Identify which cell holds the provided text, then report its [X, Y] central coordinate. 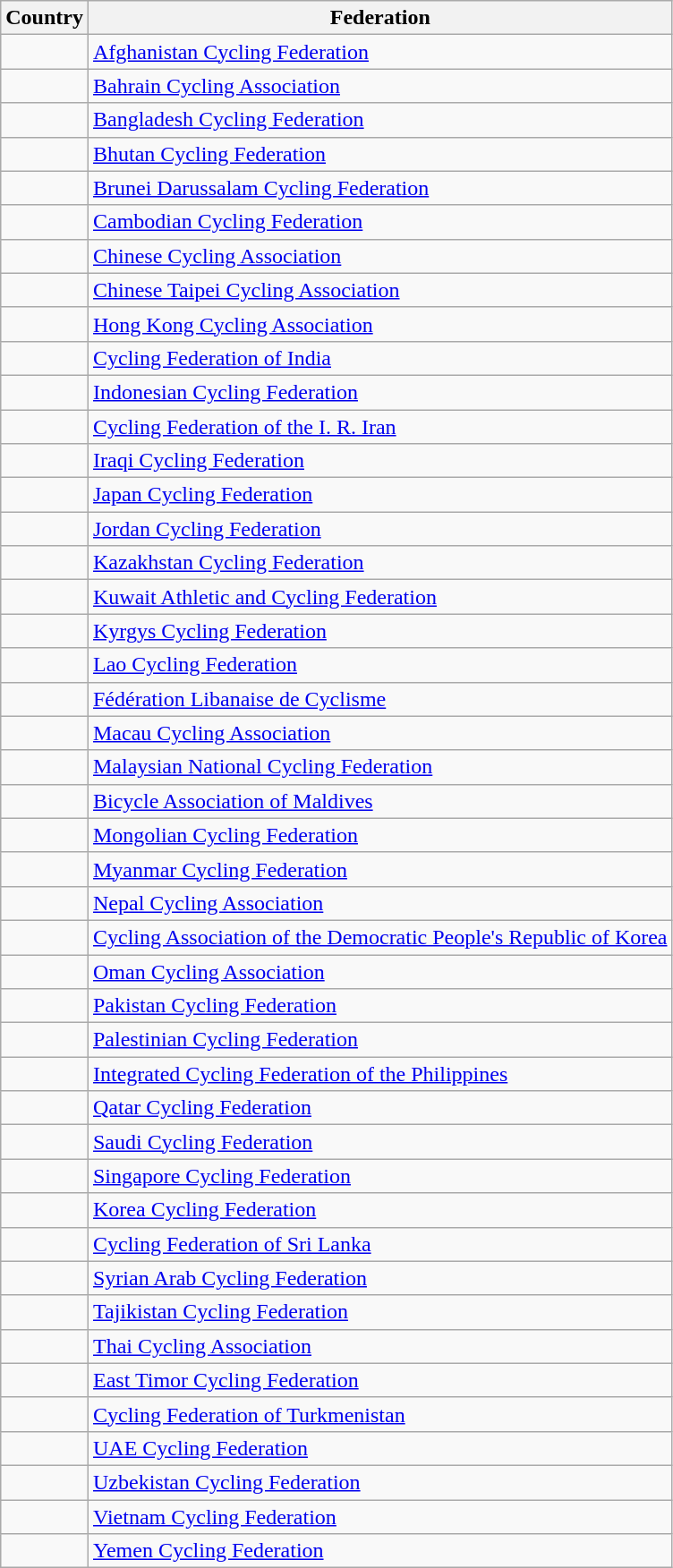
Syrian Arab Cycling Federation [379, 1278]
East Timor Cycling Federation [379, 1380]
Federation [379, 18]
Afghanistan Cycling Federation [379, 52]
Vietnam Cycling Federation [379, 1517]
Brunei Darussalam Cycling Federation [379, 188]
Country [45, 18]
Thai Cycling Association [379, 1346]
Uzbekistan Cycling Federation [379, 1482]
Cycling Federation of Turkmenistan [379, 1414]
Bahrain Cycling Association [379, 86]
Cycling Federation of Sri Lanka [379, 1244]
Chinese Cycling Association [379, 256]
Bicycle Association of Maldives [379, 801]
Korea Cycling Federation [379, 1210]
Myanmar Cycling Federation [379, 869]
Bangladesh Cycling Federation [379, 120]
Hong Kong Cycling Association [379, 324]
Fédération Libanaise de Cyclisme [379, 699]
Tajikistan Cycling Federation [379, 1312]
Kuwait Athletic and Cycling Federation [379, 597]
Bhutan Cycling Federation [379, 154]
Kazakhstan Cycling Federation [379, 563]
Integrated Cycling Federation of the Philippines [379, 1074]
Chinese Taipei Cycling Association [379, 290]
Cycling Association of the Democratic People's Republic of Korea [379, 937]
Mongolian Cycling Federation [379, 835]
Oman Cycling Association [379, 971]
Kyrgys Cycling Federation [379, 631]
UAE Cycling Federation [379, 1448]
Jordan Cycling Federation [379, 529]
Qatar Cycling Federation [379, 1108]
Iraqi Cycling Federation [379, 461]
Japan Cycling Federation [379, 495]
Malaysian National Cycling Federation [379, 767]
Macau Cycling Association [379, 733]
Cycling Federation of India [379, 358]
Nepal Cycling Association [379, 903]
Indonesian Cycling Federation [379, 392]
Singapore Cycling Federation [379, 1176]
Cycling Federation of the I. R. Iran [379, 427]
Cambodian Cycling Federation [379, 222]
Pakistan Cycling Federation [379, 1006]
Palestinian Cycling Federation [379, 1040]
Lao Cycling Federation [379, 665]
Yemen Cycling Federation [379, 1551]
Saudi Cycling Federation [379, 1142]
